Determine the (x, y) coordinate at the center of the cell enclosing the given text.  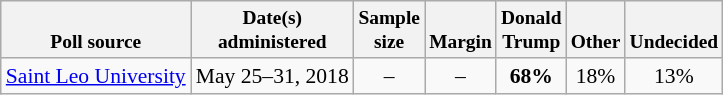
Saint Leo University (96, 76)
68% (531, 76)
Samplesize (390, 30)
DonaldTrump (531, 30)
Undecided (674, 30)
13% (674, 76)
Other (596, 30)
Margin (461, 30)
18% (596, 76)
May 25–31, 2018 (272, 76)
Date(s)administered (272, 30)
Poll source (96, 30)
